Identify which cell holds the provided text, then report its (X, Y) central coordinate. 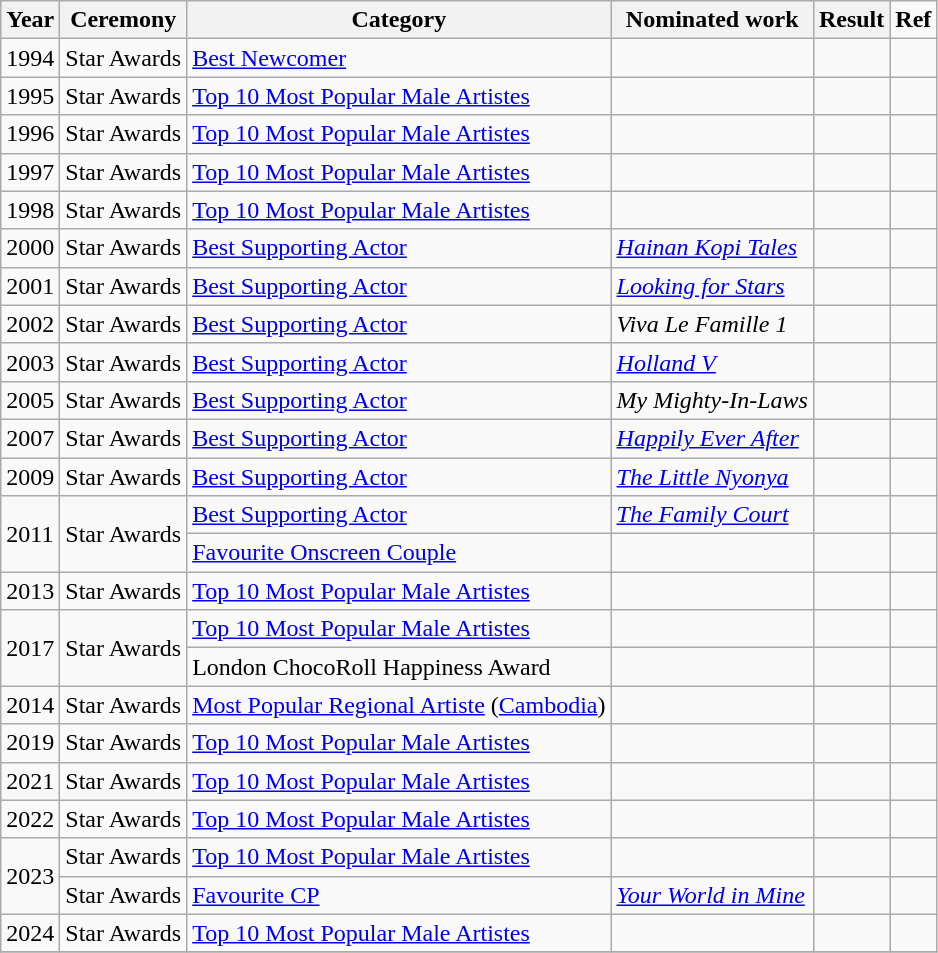
The Little Nyonya (712, 477)
2009 (30, 477)
2023 (30, 876)
2022 (30, 819)
Your World in Mine (712, 895)
Best Newcomer (399, 58)
2024 (30, 933)
2001 (30, 286)
Year (30, 20)
Nominated work (712, 20)
2014 (30, 705)
1998 (30, 210)
1995 (30, 96)
The Family Court (712, 515)
Hainan Kopi Tales (712, 248)
Result (851, 20)
Most Popular Regional Artiste (Cambodia) (399, 705)
Favourite Onscreen Couple (399, 553)
Holland V (712, 362)
2000 (30, 248)
London ChocoRoll Happiness Award (399, 667)
My Mighty-In-Laws (712, 400)
2002 (30, 324)
1996 (30, 134)
2019 (30, 743)
2017 (30, 648)
Ceremony (124, 20)
Ref (914, 20)
2007 (30, 438)
2005 (30, 400)
Category (399, 20)
1997 (30, 172)
1994 (30, 58)
Viva Le Famille 1 (712, 324)
Favourite CP (399, 895)
2011 (30, 534)
Happily Ever After (712, 438)
2013 (30, 591)
Looking for Stars (712, 286)
2021 (30, 781)
2003 (30, 362)
